Return the [X, Y] coordinate for the center point of the cell that contains the specified text.  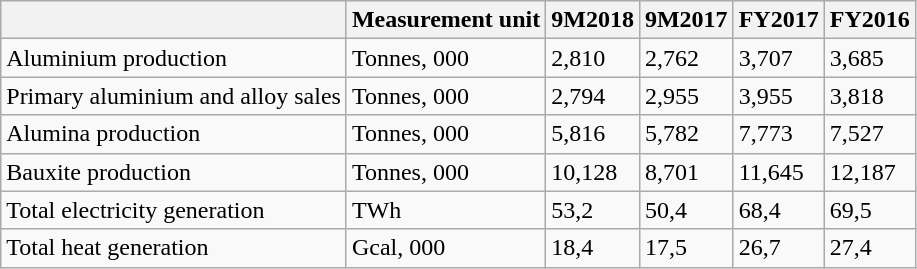
TWh [446, 210]
2,794 [593, 96]
Primary aluminium and alloy sales [174, 96]
3,707 [778, 58]
68,4 [778, 210]
50,4 [686, 210]
8,701 [686, 172]
18,4 [593, 248]
26,7 [778, 248]
2,955 [686, 96]
3,818 [870, 96]
7,773 [778, 134]
FY2017 [778, 20]
11,645 [778, 172]
Bauxite production [174, 172]
3,685 [870, 58]
Aluminium production [174, 58]
10,128 [593, 172]
17,5 [686, 248]
2,810 [593, 58]
69,5 [870, 210]
27,4 [870, 248]
9M2017 [686, 20]
53,2 [593, 210]
Gcal, 000 [446, 248]
3,955 [778, 96]
FY2016 [870, 20]
Alumina production [174, 134]
Total heat generation [174, 248]
12,187 [870, 172]
Total electricity generation [174, 210]
2,762 [686, 58]
5,816 [593, 134]
5,782 [686, 134]
9M2018 [593, 20]
7,527 [870, 134]
Measurement unit [446, 20]
